Locate the cell with the specified text and output its (x, y) center coordinate. 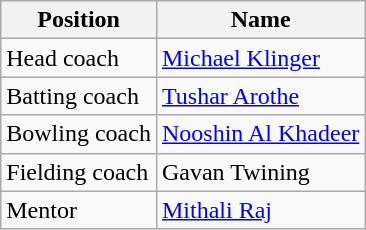
Name (260, 20)
Mentor (79, 210)
Mithali Raj (260, 210)
Nooshin Al Khadeer (260, 134)
Gavan Twining (260, 172)
Michael Klinger (260, 58)
Batting coach (79, 96)
Bowling coach (79, 134)
Tushar Arothe (260, 96)
Head coach (79, 58)
Position (79, 20)
Fielding coach (79, 172)
